Detect which cell encompasses the target text, then output its (X, Y) center coordinate. 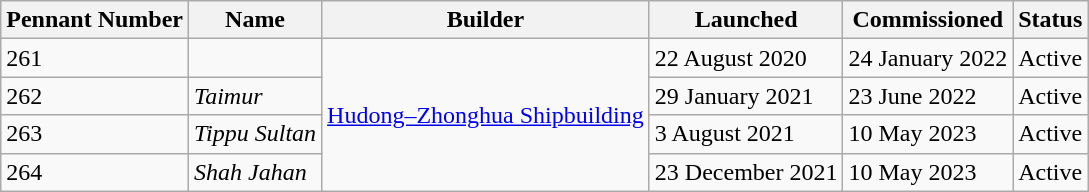
Name (254, 20)
262 (95, 96)
Shah Jahan (254, 172)
23 June 2022 (928, 96)
29 January 2021 (746, 96)
Builder (486, 20)
261 (95, 58)
Launched (746, 20)
Commissioned (928, 20)
23 December 2021 (746, 172)
Taimur (254, 96)
263 (95, 134)
Status (1050, 20)
22 August 2020 (746, 58)
Pennant Number (95, 20)
264 (95, 172)
24 January 2022 (928, 58)
Tippu Sultan (254, 134)
Hudong–Zhonghua Shipbuilding (486, 115)
3 August 2021 (746, 134)
